Determine the (X, Y) coordinate at the center of the cell enclosing the given text.  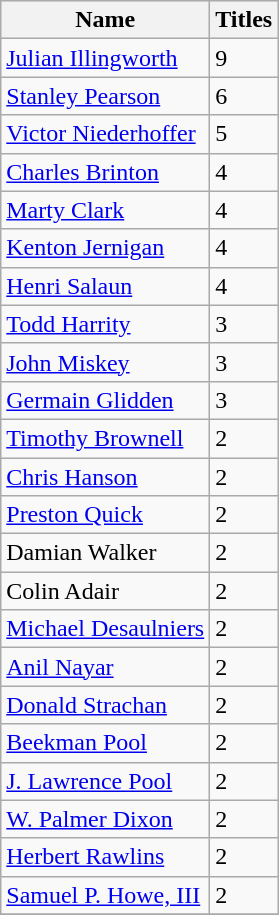
Anil Nayar (106, 667)
Charles Brinton (106, 172)
John Miskey (106, 362)
Marty Clark (106, 210)
Herbert Rawlins (106, 857)
Beekman Pool (106, 743)
Germain Glidden (106, 400)
Timothy Brownell (106, 438)
9 (244, 58)
Todd Harrity (106, 324)
Kenton Jernigan (106, 248)
6 (244, 96)
Damian Walker (106, 553)
J. Lawrence Pool (106, 781)
Michael Desaulniers (106, 629)
Victor Niederhoffer (106, 134)
Chris Hanson (106, 477)
Julian Illingworth (106, 58)
Henri Salaun (106, 286)
Name (106, 20)
Donald Strachan (106, 705)
Colin Adair (106, 591)
Samuel P. Howe, III (106, 895)
W. Palmer Dixon (106, 819)
Preston Quick (106, 515)
5 (244, 134)
Titles (244, 20)
Stanley Pearson (106, 96)
